Scan for the cell matching the given text and deliver its [X, Y] coordinate at center. 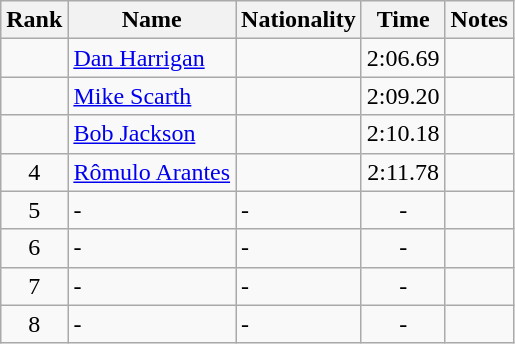
8 [34, 324]
Bob Jackson [152, 134]
Notes [479, 20]
2:10.18 [403, 134]
Rômulo Arantes [152, 172]
7 [34, 286]
5 [34, 210]
Nationality [299, 20]
Dan Harrigan [152, 58]
2:11.78 [403, 172]
Rank [34, 20]
4 [34, 172]
Time [403, 20]
Name [152, 20]
6 [34, 248]
2:06.69 [403, 58]
2:09.20 [403, 96]
Mike Scarth [152, 96]
